Locate the cell with the specified text and output its (x, y) center coordinate. 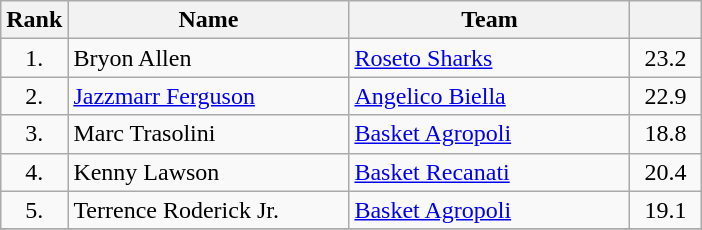
1. (34, 58)
22.9 (666, 96)
3. (34, 134)
Angelico Biella (490, 96)
Rank (34, 20)
Team (490, 20)
4. (34, 172)
Name (208, 20)
20.4 (666, 172)
Jazzmarr Ferguson (208, 96)
19.1 (666, 210)
2. (34, 96)
Roseto Sharks (490, 58)
Kenny Lawson (208, 172)
Bryon Allen (208, 58)
23.2 (666, 58)
18.8 (666, 134)
Basket Recanati (490, 172)
Terrence Roderick Jr. (208, 210)
Marc Trasolini (208, 134)
5. (34, 210)
